Locate the cell with the specified text and output its [X, Y] center coordinate. 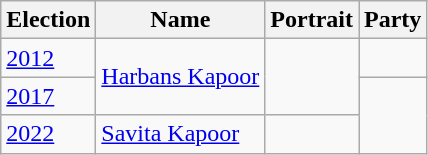
Portrait [312, 20]
2022 [48, 134]
Harbans Kapoor [180, 77]
Party [392, 20]
Election [48, 20]
Name [180, 20]
Savita Kapoor [180, 134]
2017 [48, 96]
2012 [48, 58]
